Capture the cell that displays the provided text and extract its [X, Y] central coordinate. 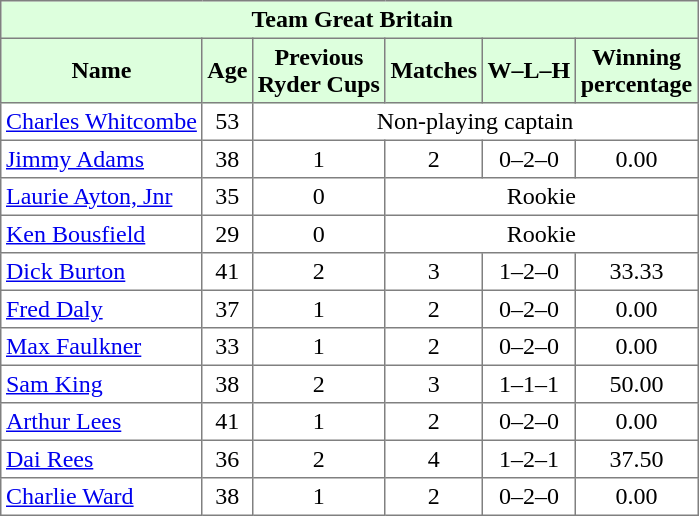
Dick Burton [102, 272]
Laurie Ayton, Jnr [102, 197]
Jimmy Adams [102, 159]
Non-playing captain [476, 122]
Ken Bousfield [102, 234]
W–L–H [528, 70]
Dai Rees [102, 459]
Charlie Ward [102, 497]
Arthur Lees [102, 422]
4 [434, 459]
PreviousRyder Cups [320, 70]
Team Great Britain [350, 20]
Sam King [102, 384]
Name [102, 70]
36 [227, 459]
1–2–1 [528, 459]
35 [227, 197]
Max Faulkner [102, 347]
33.33 [637, 272]
1–1–1 [528, 384]
53 [227, 122]
37.50 [637, 459]
50.00 [637, 384]
Matches [434, 70]
Age [227, 70]
33 [227, 347]
29 [227, 234]
Winningpercentage [637, 70]
37 [227, 309]
Charles Whitcombe [102, 122]
1–2–0 [528, 272]
Fred Daly [102, 309]
